Identify which cell holds the provided text, then report its (X, Y) central coordinate. 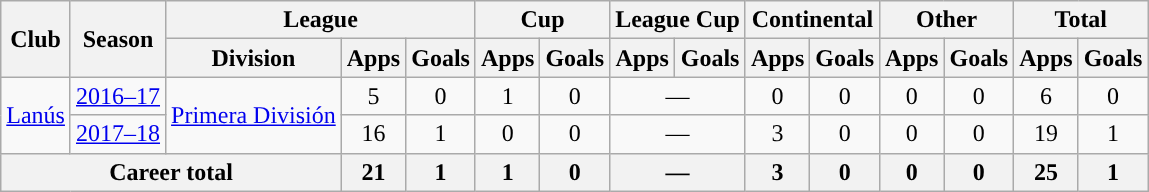
Total (1081, 20)
5 (373, 96)
Other (947, 20)
Cup (542, 20)
Season (118, 39)
Division (254, 58)
League (321, 20)
16 (373, 134)
2016–17 (118, 96)
League Cup (678, 20)
25 (1046, 172)
Continental (812, 20)
6 (1046, 96)
21 (373, 172)
Lanús (36, 115)
Career total (171, 172)
2017–18 (118, 134)
Club (36, 39)
19 (1046, 134)
Primera División (254, 115)
